Determine the [X, Y] coordinate at the center of the cell enclosing the given text.  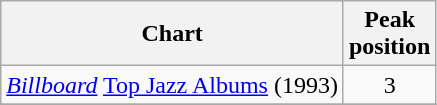
Chart [172, 34]
Peakposition [389, 34]
Billboard Top Jazz Albums (1993) [172, 85]
3 [389, 85]
